Scan for the cell matching the given text and deliver its (x, y) coordinate at center. 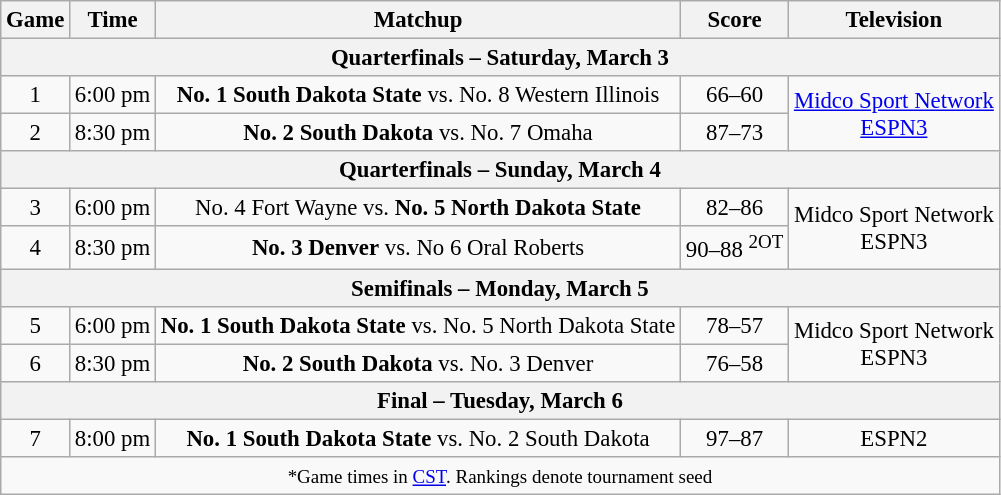
90–88 2OT (735, 247)
Score (735, 20)
7 (36, 438)
ESPN2 (894, 438)
No. 3 Denver vs. No 6 Oral Roberts (418, 247)
No. 1 South Dakota State vs. No. 2 South Dakota (418, 438)
Quarterfinals – Sunday, March 4 (500, 170)
8:00 pm (113, 438)
97–87 (735, 438)
5 (36, 325)
78–57 (735, 325)
76–58 (735, 363)
66–60 (735, 95)
No. 2 South Dakota vs. No. 3 Denver (418, 363)
Time (113, 20)
Matchup (418, 20)
Quarterfinals – Saturday, March 3 (500, 58)
*Game times in CST. Rankings denote tournament seed (500, 476)
No. 2 South Dakota vs. No. 7 Omaha (418, 133)
Game (36, 20)
87–73 (735, 133)
Semifinals – Monday, March 5 (500, 288)
4 (36, 247)
6 (36, 363)
1 (36, 95)
No. 4 Fort Wayne vs. No. 5 North Dakota State (418, 208)
3 (36, 208)
Television (894, 20)
82–86 (735, 208)
2 (36, 133)
Final – Tuesday, March 6 (500, 400)
No. 1 South Dakota State vs. No. 5 North Dakota State (418, 325)
No. 1 South Dakota State vs. No. 8 Western Illinois (418, 95)
